Find where the given text appears and provide that cell's center as [x, y] coordinate. 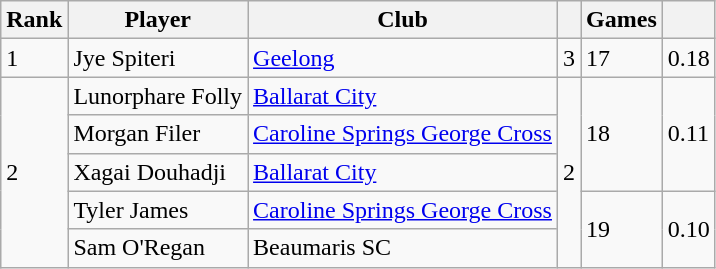
3 [568, 58]
19 [622, 229]
Morgan Filer [158, 134]
0.10 [688, 229]
1 [34, 58]
18 [622, 134]
Rank [34, 20]
0.11 [688, 134]
Beaumaris SC [403, 248]
17 [622, 58]
Player [158, 20]
Club [403, 20]
Tyler James [158, 210]
Geelong [403, 58]
Xagai Douhadji [158, 172]
Lunorphare Folly [158, 96]
Sam O'Regan [158, 248]
Games [622, 20]
0.18 [688, 58]
Jye Spiteri [158, 58]
